From the cell containing the given text, extract its center point as [x, y] coordinate. 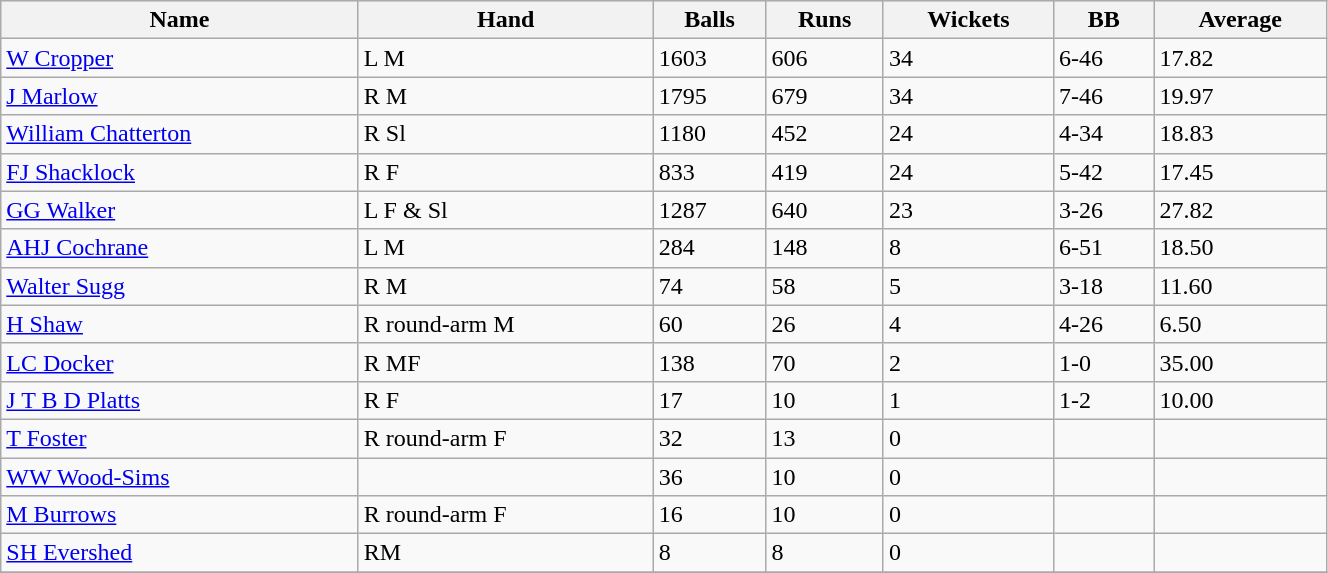
606 [824, 58]
19.97 [1240, 96]
BB [1103, 20]
26 [824, 324]
J T B D Platts [180, 400]
70 [824, 362]
Hand [506, 20]
58 [824, 286]
1 [968, 400]
23 [968, 210]
4 [968, 324]
LC Docker [180, 362]
7-46 [1103, 96]
833 [710, 172]
1603 [710, 58]
1180 [710, 134]
18.83 [1240, 134]
3-18 [1103, 286]
18.50 [1240, 248]
Wickets [968, 20]
5 [968, 286]
SH Evershed [180, 553]
148 [824, 248]
2 [968, 362]
16 [710, 515]
6-46 [1103, 58]
RM [506, 553]
Balls [710, 20]
FJ Shacklock [180, 172]
Average [1240, 20]
4-26 [1103, 324]
T Foster [180, 438]
1-2 [1103, 400]
L F & Sl [506, 210]
452 [824, 134]
H Shaw [180, 324]
10.00 [1240, 400]
11.60 [1240, 286]
Runs [824, 20]
R MF [506, 362]
27.82 [1240, 210]
1-0 [1103, 362]
6.50 [1240, 324]
Walter Sugg [180, 286]
5-42 [1103, 172]
60 [710, 324]
35.00 [1240, 362]
1287 [710, 210]
138 [710, 362]
WW Wood-Sims [180, 477]
R Sl [506, 134]
284 [710, 248]
W Cropper [180, 58]
13 [824, 438]
4-34 [1103, 134]
17.82 [1240, 58]
1795 [710, 96]
419 [824, 172]
17 [710, 400]
36 [710, 477]
679 [824, 96]
74 [710, 286]
R round-arm M [506, 324]
6-51 [1103, 248]
17.45 [1240, 172]
M Burrows [180, 515]
AHJ Cochrane [180, 248]
William Chatterton [180, 134]
GG Walker [180, 210]
3-26 [1103, 210]
Name [180, 20]
J Marlow [180, 96]
32 [710, 438]
640 [824, 210]
